From the cell containing the given text, extract its center point as [X, Y] coordinate. 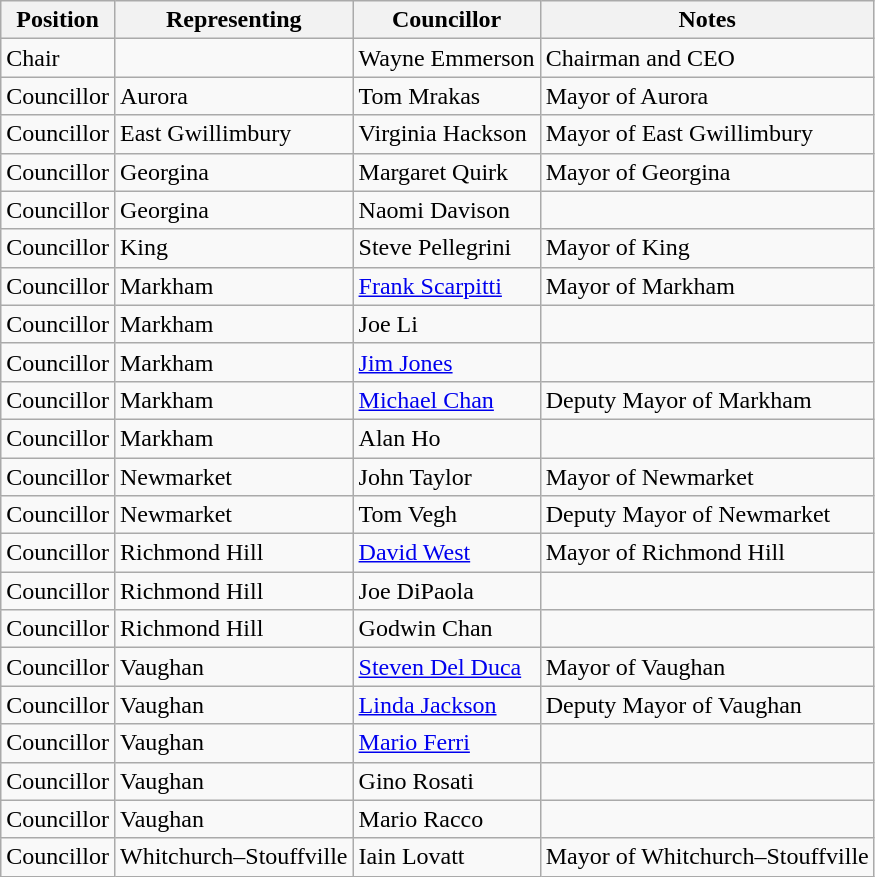
Linda Jackson [446, 705]
Wayne Emmerson [446, 58]
Tom Vegh [446, 515]
Mayor of Markham [707, 286]
Godwin Chan [446, 629]
Deputy Mayor of Vaughan [707, 705]
Notes [707, 20]
Frank Scarpitti [446, 286]
Joe Li [446, 324]
Michael Chan [446, 400]
Deputy Mayor of Markham [707, 400]
Deputy Mayor of Newmarket [707, 515]
Chairman and CEO [707, 58]
Position [58, 20]
Mayor of Vaughan [707, 667]
Gino Rosati [446, 781]
Margaret Quirk [446, 172]
Aurora [234, 96]
Mayor of Richmond Hill [707, 553]
Iain Lovatt [446, 857]
King [234, 248]
Mario Racco [446, 819]
Chair [58, 58]
Mayor of Georgina [707, 172]
Mayor of Whitchurch–Stouffville [707, 857]
Steven Del Duca [446, 667]
Mayor of Aurora [707, 96]
Joe DiPaola [446, 591]
Mario Ferri [446, 743]
Representing [234, 20]
Mayor of Newmarket [707, 477]
Virginia Hackson [446, 134]
East Gwillimbury [234, 134]
John Taylor [446, 477]
Mayor of East Gwillimbury [707, 134]
Whitchurch–Stouffville [234, 857]
Naomi Davison [446, 210]
Alan Ho [446, 438]
Mayor of King [707, 248]
Jim Jones [446, 362]
David West [446, 553]
Tom Mrakas [446, 96]
Steve Pellegrini [446, 248]
